Output the [x, y] coordinate of the center of the cell containing the given text.  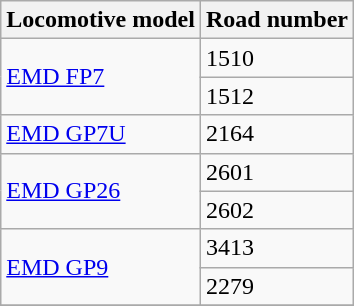
EMD GP7U [101, 134]
EMD GP9 [101, 267]
2164 [276, 134]
Road number [276, 20]
1510 [276, 58]
2602 [276, 210]
2279 [276, 286]
3413 [276, 248]
Locomotive model [101, 20]
EMD GP26 [101, 191]
2601 [276, 172]
1512 [276, 96]
EMD FP7 [101, 77]
